Detect which cell encompasses the target text, then output its (X, Y) center coordinate. 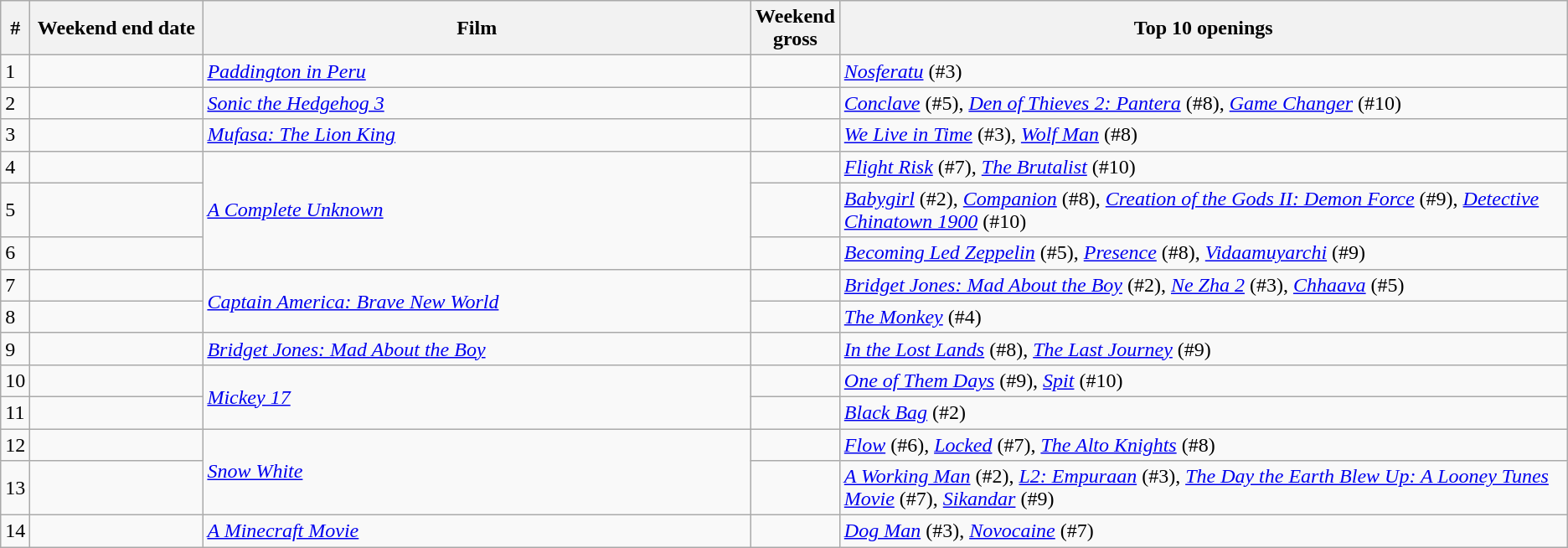
1 (15, 71)
10 (15, 380)
The Monkey (#4) (1203, 317)
We Live in Time (#3), Wolf Man (#8) (1203, 135)
11 (15, 412)
14 (15, 531)
In the Lost Lands (#8), The Last Journey (#9) (1203, 349)
Captain America: Brave New World (477, 301)
Conclave (#5), Den of Thieves 2: Pantera (#8), Game Changer (#10) (1203, 103)
Bridget Jones: Mad About the Boy (#2), Ne Zha 2 (#3), Chhaava (#5) (1203, 285)
Flow (#6), Locked (#7), The Alto Knights (#8) (1203, 445)
Weekend end date (116, 28)
Top 10 openings (1203, 28)
13 (15, 488)
12 (15, 445)
One of Them Days (#9), Spit (#10) (1203, 380)
A Working Man (#2), L2: Empuraan (#3), The Day the Earth Blew Up: A Looney Tunes Movie (#7), Sikandar (#9) (1203, 488)
# (15, 28)
A Minecraft Movie (477, 531)
4 (15, 167)
Film (477, 28)
Bridget Jones: Mad About the Boy (477, 349)
2 (15, 103)
Dog Man (#3), Novocaine (#7) (1203, 531)
Paddington in Peru (477, 71)
A Complete Unknown (477, 209)
8 (15, 317)
9 (15, 349)
Flight Risk (#7), The Brutalist (#10) (1203, 167)
Mufasa: The Lion King (477, 135)
Weekendgross (796, 28)
3 (15, 135)
Sonic the Hedgehog 3 (477, 103)
Babygirl (#2), Companion (#8), Creation of the Gods II: Demon Force (#9), Detective Chinatown 1900 (#10) (1203, 209)
Mickey 17 (477, 396)
Black Bag (#2) (1203, 412)
Nosferatu (#3) (1203, 71)
7 (15, 285)
5 (15, 209)
Becoming Led Zeppelin (#5), Presence (#8), Vidaamuyarchi (#9) (1203, 253)
Snow White (477, 473)
6 (15, 253)
